Search for the cell housing the specified text and yield its [X, Y] center coordinate. 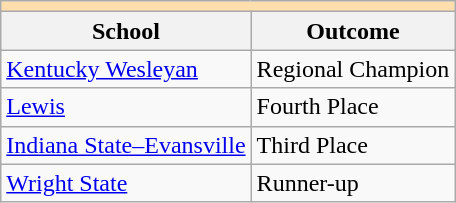
Kentucky Wesleyan [126, 69]
Indiana State–Evansville [126, 145]
Regional Champion [353, 69]
Third Place [353, 145]
School [126, 31]
Runner-up [353, 183]
Fourth Place [353, 107]
Lewis [126, 107]
Outcome [353, 31]
Wright State [126, 183]
